Determine the [x, y] coordinate at the center of the cell enclosing the given text.  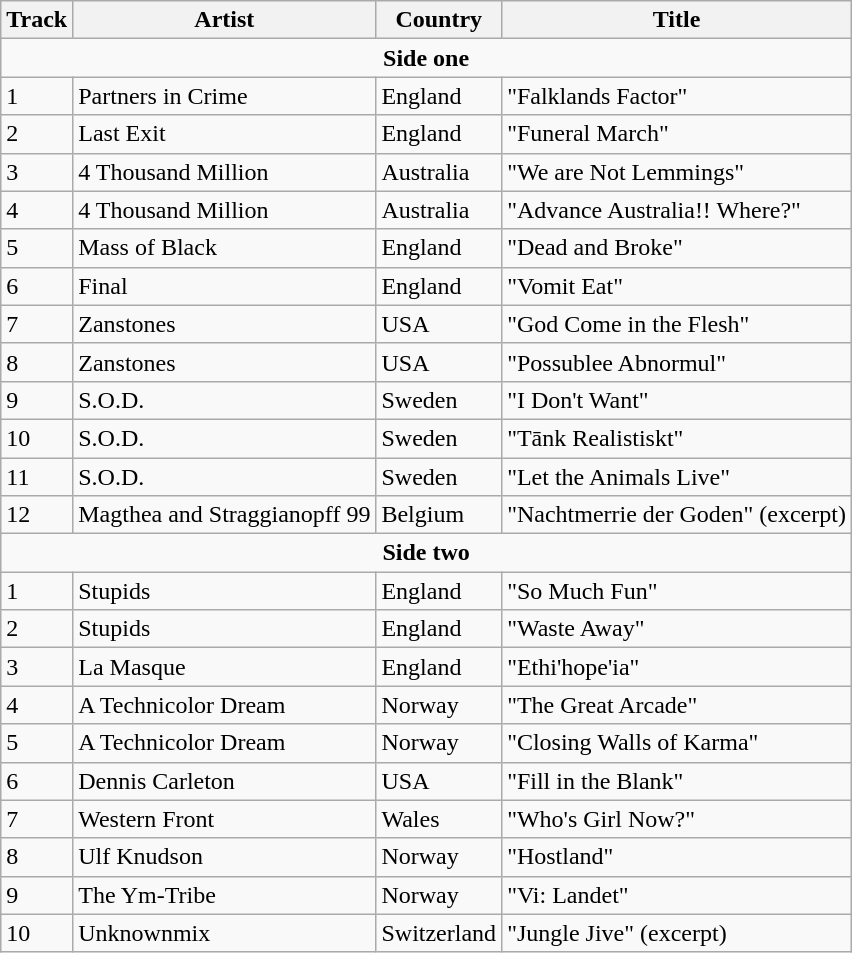
"Dead and Broke" [677, 248]
Belgium [439, 515]
Mass of Black [224, 248]
Side two [426, 553]
"Let the Animals Live" [677, 477]
"Closing Walls of Karma" [677, 743]
"Jungle Jive" (excerpt) [677, 933]
Partners in Crime [224, 96]
"God Come in the Flesh" [677, 324]
Ulf Knudson [224, 857]
"So Much Fun" [677, 591]
"Vomit Eat" [677, 286]
Switzerland [439, 933]
"Waste Away" [677, 629]
La Masque [224, 667]
Final [224, 286]
Title [677, 20]
"Hostland" [677, 857]
"Fill in the Blank" [677, 781]
"The Great Arcade" [677, 705]
Unknownmix [224, 933]
Wales [439, 819]
Last Exit [224, 134]
"Falklands Factor" [677, 96]
12 [37, 515]
"Advance Australia!! Where?" [677, 210]
The Ym-Tribe [224, 895]
"Nachtmerrie der Goden" (excerpt) [677, 515]
"Tānk Realistiskt" [677, 438]
Dennis Carleton [224, 781]
11 [37, 477]
"Ethi'hope'ia" [677, 667]
"Funeral March" [677, 134]
Country [439, 20]
"We are Not Lemmings" [677, 172]
"Who's Girl Now?" [677, 819]
Side one [426, 58]
Track [37, 20]
Magthea and Straggianopff 99 [224, 515]
Western Front [224, 819]
"I Don't Want" [677, 400]
Artist [224, 20]
"Vi: Landet" [677, 895]
"Possublee Abnormul" [677, 362]
